Output the (X, Y) coordinate of the center of the cell containing the given text.  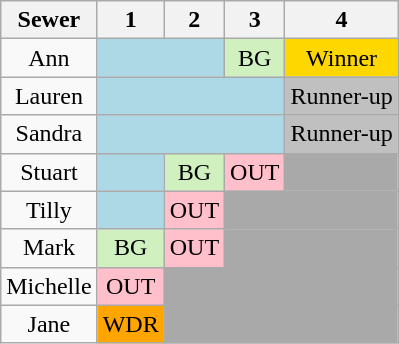
1 (130, 20)
Stuart (49, 172)
Jane (49, 324)
WDR (130, 324)
Sandra (49, 134)
Sewer (49, 20)
4 (342, 20)
2 (194, 20)
Winner (342, 58)
Ann (49, 58)
Mark (49, 248)
Tilly (49, 210)
Michelle (49, 286)
Lauren (49, 96)
3 (255, 20)
